Identify which cell holds the provided text, then report its (x, y) central coordinate. 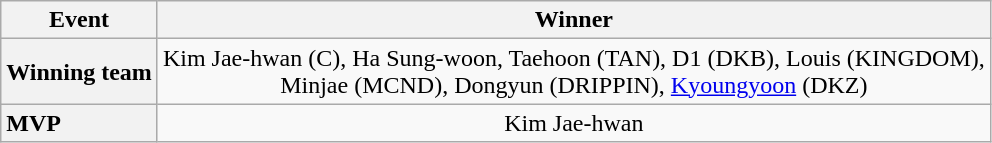
MVP (80, 123)
Kim Jae-hwan (C), Ha Sung-woon, Taehoon (TAN), D1 (DKB), Louis (KINGDOM),Minjae (MCND), Dongyun (DRIPPIN), Kyoungyoon (DKZ) (574, 72)
Event (80, 20)
Winner (574, 20)
Winning team (80, 72)
Kim Jae-hwan (574, 123)
